Determine the (X, Y) coordinate at the center of the cell enclosing the given text.  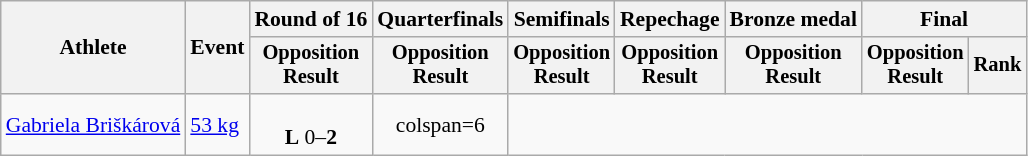
Event (217, 48)
Rank (998, 66)
Round of 16 (310, 19)
53 kg (217, 124)
Semifinals (562, 19)
colspan=6 (440, 124)
Repechage (670, 19)
Gabriela Briškárová (94, 124)
Quarterfinals (440, 19)
Final (944, 19)
L 0–2 (310, 124)
Athlete (94, 48)
Bronze medal (794, 19)
